Scan for the cell matching the given text and deliver its (x, y) coordinate at center. 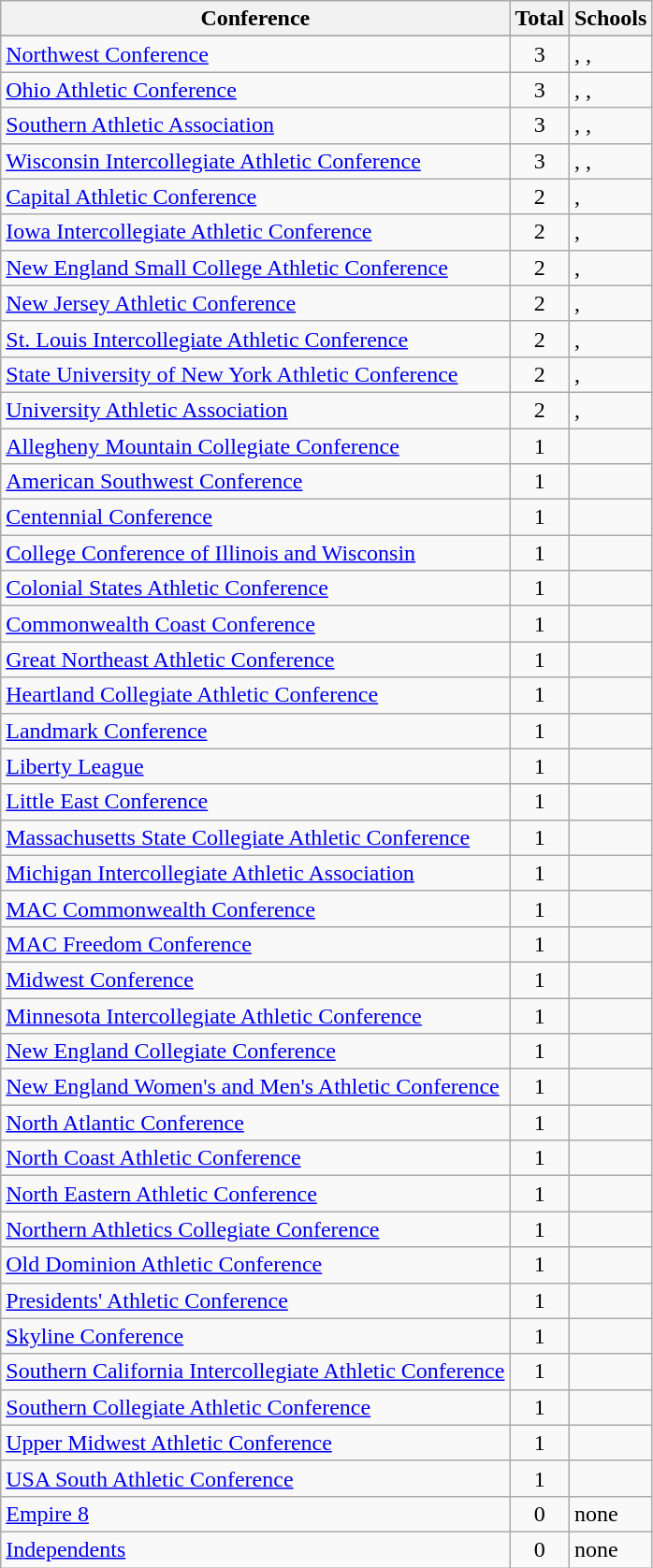
Allegheny Mountain Collegiate Conference (255, 446)
State University of New York Athletic Conference (255, 374)
Heartland Collegiate Athletic Conference (255, 695)
Minnesota Intercollegiate Athletic Conference (255, 1015)
Conference (255, 19)
Southern Collegiate Athletic Conference (255, 1407)
Skyline Conference (255, 1336)
Landmark Conference (255, 731)
Wisconsin Intercollegiate Athletic Conference (255, 161)
Northwest Conference (255, 54)
University Athletic Association (255, 410)
USA South Athletic Conference (255, 1478)
New Jersey Athletic Conference (255, 303)
Southern Athletic Association (255, 125)
American Southwest Conference (255, 482)
Capital Athletic Conference (255, 196)
Liberty League (255, 766)
Empire 8 (255, 1514)
Great Northeast Athletic Conference (255, 660)
Centennial Conference (255, 517)
Independents (255, 1549)
New England Collegiate Conference (255, 1052)
Colonial States Athletic Conference (255, 588)
Presidents' Athletic Conference (255, 1300)
College Conference of Illinois and Wisconsin (255, 553)
Ohio Athletic Conference (255, 90)
Commonwealth Coast Conference (255, 624)
MAC Freedom Conference (255, 944)
St. Louis Intercollegiate Athletic Conference (255, 339)
Massachusetts State Collegiate Athletic Conference (255, 837)
North Eastern Athletic Conference (255, 1194)
MAC Commonwealth Conference (255, 908)
Old Dominion Athletic Conference (255, 1265)
North Atlantic Conference (255, 1123)
Little East Conference (255, 802)
Northern Athletics Collegiate Conference (255, 1229)
New England Small College Athletic Conference (255, 268)
Upper Midwest Athletic Conference (255, 1443)
Iowa Intercollegiate Athletic Conference (255, 232)
Michigan Intercollegiate Athletic Association (255, 873)
Total (540, 19)
North Coast Athletic Conference (255, 1158)
New England Women's and Men's Athletic Conference (255, 1087)
Midwest Conference (255, 980)
Southern California Intercollegiate Athletic Conference (255, 1372)
Schools (610, 19)
